Return the [x, y] coordinate for the center point of the cell that contains the specified text.  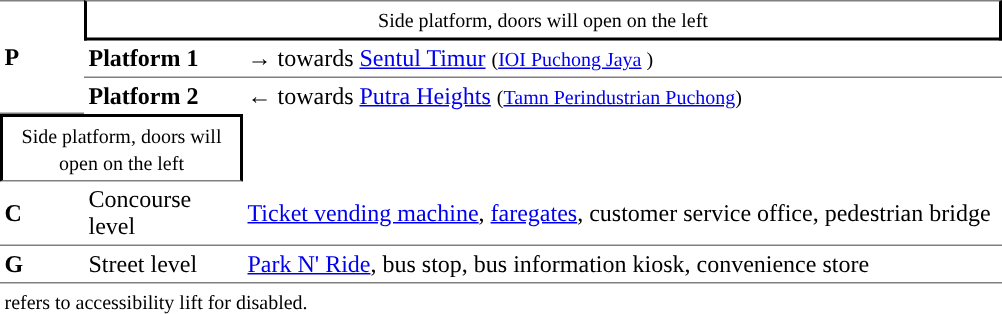
Park N' Ride, bus stop, bus information kiosk, convenience store [622, 264]
Platform 1 [164, 59]
Platform 2 [164, 96]
C [42, 214]
Ticket vending machine, faregates, customer service office, pedestrian bridge [622, 214]
→ towards Sentul Timur (IOI Puchong Jaya ) [622, 59]
G [42, 264]
Street level [164, 264]
Concourse level [164, 214]
← towards Putra Heights (Tamn Perindustrian Puchong) [622, 96]
P [42, 57]
